Locate the cell with the specified text and output its (x, y) center coordinate. 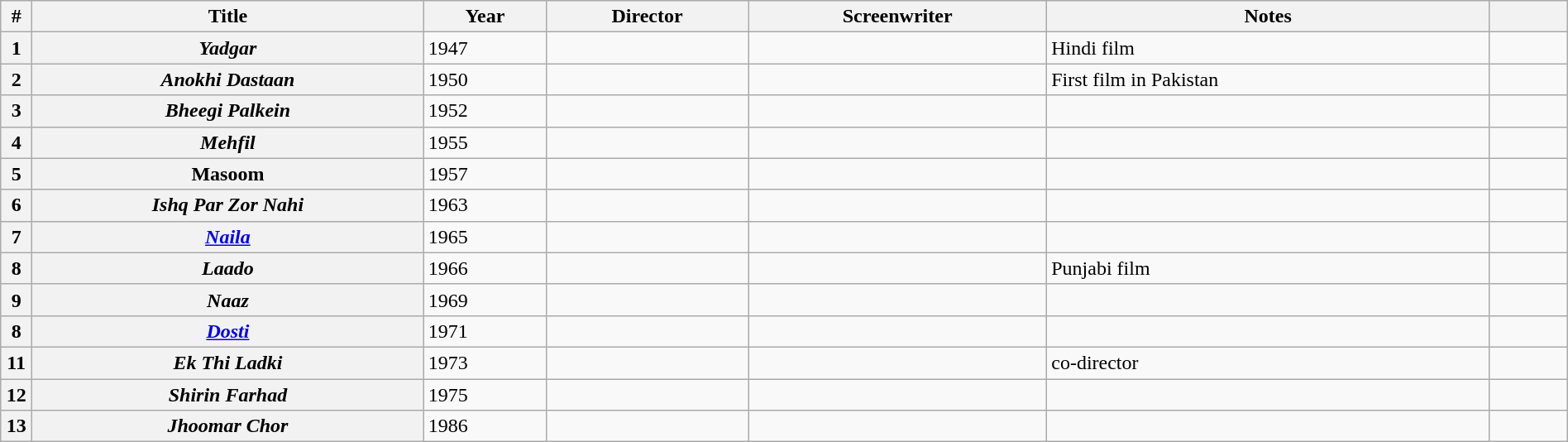
12 (17, 395)
1969 (485, 300)
Laado (228, 268)
1947 (485, 48)
1957 (485, 174)
1966 (485, 268)
Year (485, 17)
Jhoomar Chor (228, 426)
1 (17, 48)
First film in Pakistan (1269, 79)
11 (17, 363)
Ishq Par Zor Nahi (228, 205)
1955 (485, 142)
1971 (485, 331)
Hindi film (1269, 48)
1965 (485, 237)
1952 (485, 111)
Notes (1269, 17)
4 (17, 142)
1950 (485, 79)
Mehfil (228, 142)
6 (17, 205)
Punjabi film (1269, 268)
7 (17, 237)
# (17, 17)
Ek Thi Ladki (228, 363)
Anokhi Dastaan (228, 79)
Dosti (228, 331)
Shirin Farhad (228, 395)
co-director (1269, 363)
2 (17, 79)
1986 (485, 426)
1975 (485, 395)
Bheegi Palkein (228, 111)
Naila (228, 237)
Director (647, 17)
5 (17, 174)
Naaz (228, 300)
9 (17, 300)
3 (17, 111)
Screenwriter (898, 17)
Masoom (228, 174)
Title (228, 17)
13 (17, 426)
1963 (485, 205)
1973 (485, 363)
Yadgar (228, 48)
